Detect which cell encompasses the target text, then output its [x, y] center coordinate. 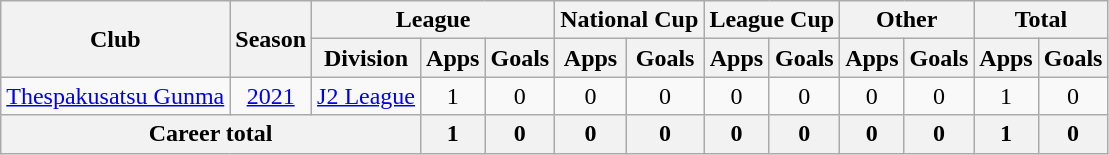
Total [1041, 20]
Other [907, 20]
Season [271, 39]
Career total [211, 134]
National Cup [630, 20]
League Cup [772, 20]
League [434, 20]
Club [116, 39]
Thespakusatsu Gunma [116, 96]
2021 [271, 96]
Division [366, 58]
J2 League [366, 96]
